Output the (x, y) coordinate of the center of the cell containing the given text.  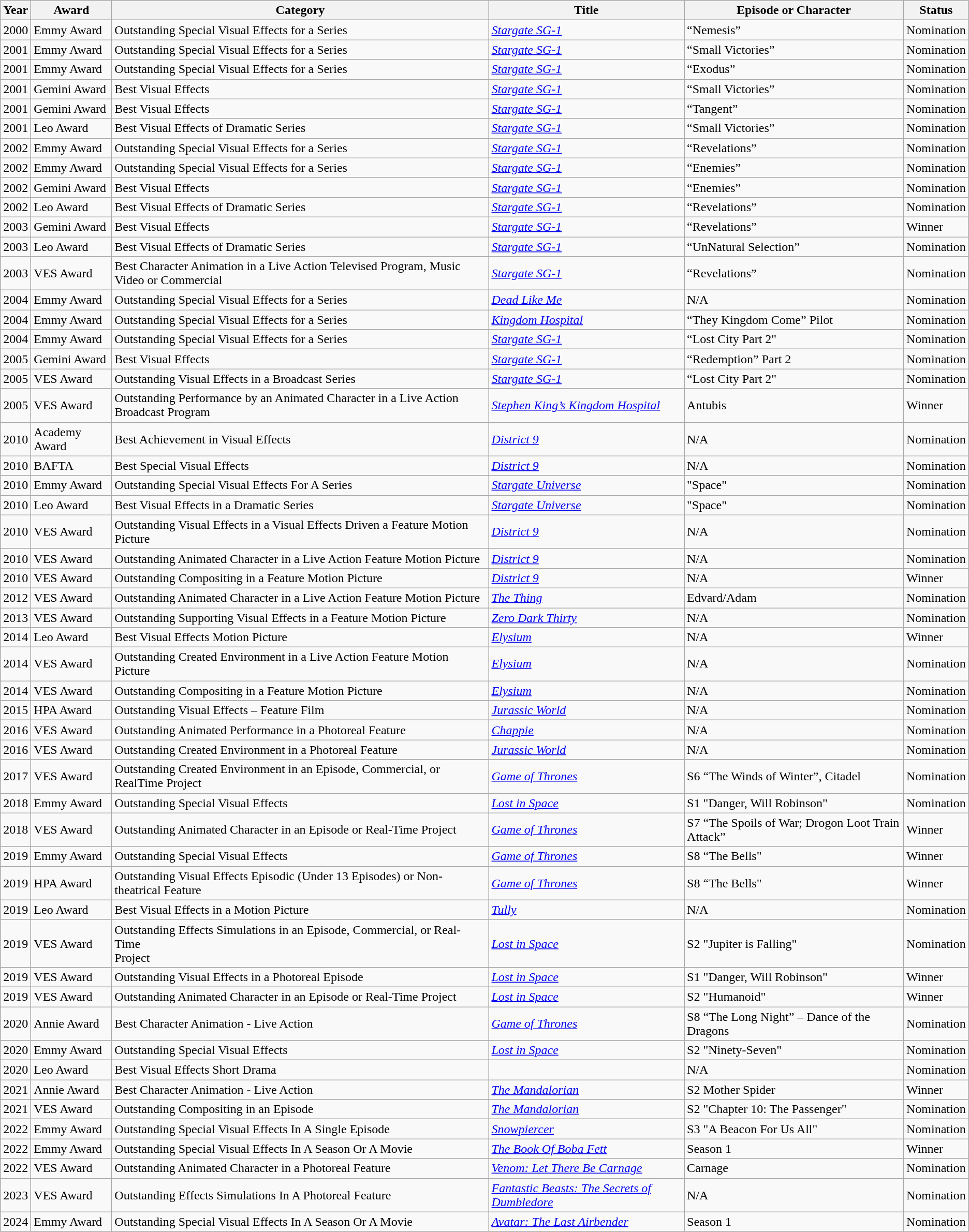
Antubis (794, 406)
Edvard/Adam (794, 598)
Best Visual Effects Motion Picture (300, 637)
Outstanding Special Visual Effects For A Series (300, 485)
Title (586, 10)
Episode or Character (794, 10)
Outstanding Compositing in an Episode (300, 1109)
Best Achievement in Visual Effects (300, 439)
Outstanding Visual Effects Episodic (Under 13 Episodes) or Non-theatrical Feature (300, 883)
Outstanding Visual Effects in a Broadcast Series (300, 379)
Best Visual Effects in a Dramatic Series (300, 505)
Avatar: The Last Airbender (586, 1222)
Best Visual Effects in a Motion Picture (300, 910)
Best Visual Effects Short Drama (300, 1070)
Zero Dark Thirty (586, 617)
“Exodus” (794, 69)
Chappie (586, 730)
BAFTA (71, 466)
2017 (16, 776)
Outstanding Animated Performance in a Photoreal Feature (300, 730)
Outstanding Supporting Visual Effects in a Feature Motion Picture (300, 617)
S2 "Jupiter is Falling" (794, 943)
Snowpiercer (586, 1129)
2013 (16, 617)
S3 "A Beacon For Us All" (794, 1129)
S2 "Chapter 10: The Passenger" (794, 1109)
Dead Like Me (586, 300)
“Tangent” (794, 109)
Category (300, 10)
Outstanding Created Environment in a Live Action Feature Motion Picture (300, 664)
Outstanding Visual Effects in a Photoreal Episode (300, 977)
Outstanding Performance by an Animated Character in a Live Action Broadcast Program (300, 406)
2023 (16, 1195)
Outstanding Animated Character in a Photoreal Feature (300, 1168)
S8 “The Long Night” – Dance of the Dragons (794, 1023)
Outstanding Special Visual Effects In A Single Episode (300, 1129)
S7 “The Spoils of War; Drogon Loot Train Attack” (794, 830)
Year (16, 10)
Venom: Let There Be Carnage (586, 1168)
S2 Mother Spider (794, 1090)
2015 (16, 710)
Outstanding Created Environment in an Episode, Commercial, or RealTime Project (300, 776)
2024 (16, 1222)
S2 "Ninety-Seven" (794, 1050)
Best Special Visual Effects (300, 466)
“UnNatural Selection” (794, 247)
Outstanding Visual Effects in a Visual Effects Driven a Feature MotionPicture (300, 532)
Best Character Animation in a Live Action Televised Program, Music Video or Commercial (300, 273)
Fantastic Beasts: The Secrets of Dumbledore (586, 1195)
“They Kingdom Come” Pilot (794, 320)
Carnage (794, 1168)
2012 (16, 598)
S6 “The Winds of Winter”, Citadel (794, 776)
Status (936, 10)
The Book Of Boba Fett (586, 1149)
Academy Award (71, 439)
Stephen King’s Kingdom Hospital (586, 406)
S2 "Humanoid" (794, 997)
“Redemption” Part 2 (794, 359)
The Thing (586, 598)
Outstanding Created Environment in a Photoreal Feature (300, 750)
Award (71, 10)
Outstanding Effects Simulations in an Episode, Commercial, or Real-TimeProject (300, 943)
Outstanding Effects Simulations In A Photoreal Feature (300, 1195)
Kingdom Hospital (586, 320)
“Nemesis” (794, 30)
2000 (16, 30)
Outstanding Visual Effects – Feature Film (300, 710)
Tully (586, 910)
